Extract the (X, Y) coordinate from the center of the cell holding the provided text.  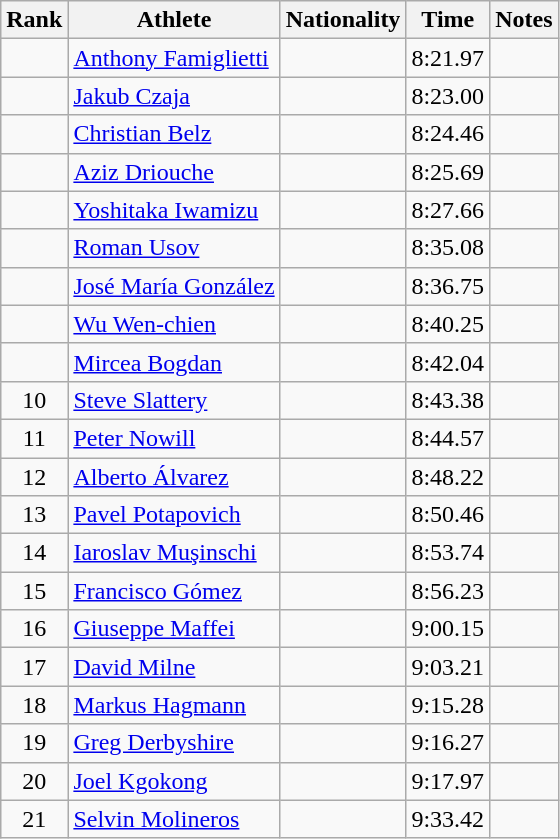
8:23.00 (448, 96)
9:03.21 (448, 667)
Wu Wen-chien (174, 324)
8:21.97 (448, 58)
Iaroslav Muşinschi (174, 553)
9:17.97 (448, 781)
9:15.28 (448, 705)
Markus Hagmann (174, 705)
Steve Slattery (174, 400)
Peter Nowill (174, 438)
Time (448, 20)
Anthony Famiglietti (174, 58)
8:35.08 (448, 248)
8:44.57 (448, 438)
16 (34, 629)
Yoshitaka Iwamizu (174, 210)
8:48.22 (448, 477)
Aziz Driouche (174, 172)
8:50.46 (448, 515)
9:33.42 (448, 819)
Nationality (343, 20)
8:56.23 (448, 591)
Pavel Potapovich (174, 515)
José María González (174, 286)
12 (34, 477)
17 (34, 667)
9:16.27 (448, 743)
20 (34, 781)
Rank (34, 20)
18 (34, 705)
11 (34, 438)
8:40.25 (448, 324)
Giuseppe Maffei (174, 629)
Christian Belz (174, 134)
Greg Derbyshire (174, 743)
9:00.15 (448, 629)
Selvin Molineros (174, 819)
13 (34, 515)
14 (34, 553)
8:27.66 (448, 210)
Jakub Czaja (174, 96)
10 (34, 400)
8:43.38 (448, 400)
8:53.74 (448, 553)
8:25.69 (448, 172)
21 (34, 819)
David Milne (174, 667)
19 (34, 743)
Notes (524, 20)
Joel Kgokong (174, 781)
8:42.04 (448, 362)
Athlete (174, 20)
Mircea Bogdan (174, 362)
Francisco Gómez (174, 591)
Alberto Álvarez (174, 477)
Roman Usov (174, 248)
8:36.75 (448, 286)
8:24.46 (448, 134)
15 (34, 591)
